For the text-containing cell, return its midpoint in (X, Y) coordinate format. 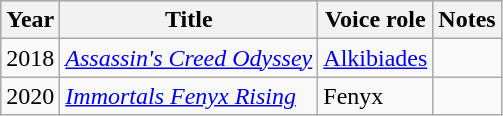
Title (189, 20)
2020 (30, 96)
Immortals Fenyx Rising (189, 96)
Assassin's Creed Odyssey (189, 58)
2018 (30, 58)
Fenyx (376, 96)
Alkibiades (376, 58)
Voice role (376, 20)
Year (30, 20)
Notes (467, 20)
